Scan for the cell matching the given text and deliver its (X, Y) coordinate at center. 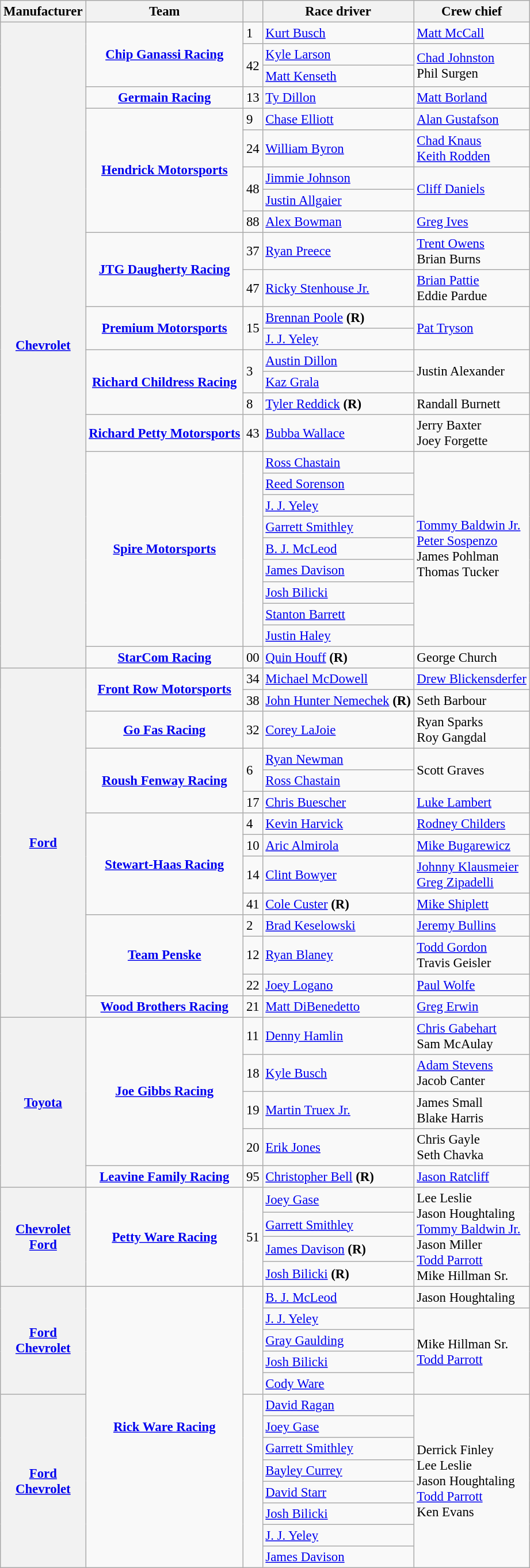
13 (253, 98)
Toyota (43, 1102)
Greg Erwin (472, 1006)
Todd Gordon Travis Geisler (472, 956)
12 (253, 956)
Go Fas Racing (165, 730)
James Davison (R) (338, 1249)
Petty Ware Racing (165, 1237)
Front Row Motorsports (165, 690)
Reed Sorenson (338, 484)
Stanton Barrett (338, 614)
James Small Blake Harris (472, 1110)
9 (253, 120)
Kyle Larson (338, 55)
Ryan Preece (338, 251)
51 (253, 1237)
4 (253, 824)
Lee Leslie Jason Houghtaling Tommy Baldwin Jr. Jason Miller Todd Parrott Mike Hillman Sr. (472, 1237)
Randall Burnett (472, 404)
18 (253, 1073)
Scott Graves (472, 769)
32 (253, 730)
Kaz Grala (338, 382)
Mike Shiplett (472, 904)
1 (253, 33)
24 (253, 148)
Matt DiBenedetto (338, 1006)
Tommy Baldwin Jr. Peter Sospenzo James Pohlman Thomas Tucker (472, 549)
Chris Buescher (338, 803)
Jeremy Bullins (472, 926)
Ford (43, 843)
Matt Kenseth (338, 76)
22 (253, 985)
Team Penske (165, 956)
42 (253, 66)
15 (253, 328)
Ryan Sparks Roy Gangdal (472, 730)
Ryan Newman (338, 759)
Richard Childress Racing (165, 382)
Alex Bowman (338, 221)
Roush Fenway Racing (165, 781)
34 (253, 679)
11 (253, 1036)
Justin Alexander (472, 371)
Bayley Currey (338, 1470)
Tyler Reddick (R) (338, 404)
95 (253, 1176)
Erik Jones (338, 1148)
Chase Elliott (338, 120)
Kevin Harvick (338, 824)
Cliff Daniels (472, 189)
Joe Gibbs Racing (165, 1091)
Adam Stevens Jacob Canter (472, 1073)
Trent Owens Brian Burns (472, 251)
Ty Dillon (338, 98)
Brian Pattie Eddie Pardue (472, 287)
Alan Gustafson (472, 120)
Hendrick Motorsports (165, 170)
Chad Johnston Phil Surgen (472, 66)
Johnny Klausmeier Greg Zipadelli (472, 875)
Drew Blickensderfer (472, 679)
38 (253, 700)
Gray Gaulding (338, 1341)
Martin Truex Jr. (338, 1110)
David Ragan (338, 1405)
Stewart-Haas Racing (165, 864)
Manufacturer (43, 11)
Mike Bugarewicz (472, 846)
Germain Racing (165, 98)
Justin Allgaier (338, 200)
Justin Haley (338, 635)
Ricky Stenhouse Jr. (338, 287)
Leavine Family Racing (165, 1176)
21 (253, 1006)
00 (253, 657)
47 (253, 287)
Mike Hillman Sr. Todd Parrott (472, 1351)
88 (253, 221)
Clint Bowyer (338, 875)
Crew chief (472, 11)
Rick Ware Racing (165, 1427)
JTG Daugherty Racing (165, 269)
Josh Bilicki (R) (338, 1274)
Quin Houff (R) (338, 657)
Austin Dillon (338, 361)
41 (253, 904)
Luke Lambert (472, 803)
20 (253, 1148)
Paul Wolfe (472, 985)
Richard Petty Motorsports (165, 434)
Kurt Busch (338, 33)
Rodney Childers (472, 824)
Seth Barbour (472, 700)
Ryan Blaney (338, 956)
Race driver (338, 11)
Christopher Bell (R) (338, 1176)
David Starr (338, 1492)
Jerry Baxter Joey Forgette (472, 434)
Chris Gayle Seth Chavka (472, 1148)
Spire Motorsports (165, 549)
6 (253, 769)
Cole Custer (R) (338, 904)
Corey LaJoie (338, 730)
Aric Almirola (338, 846)
Kyle Busch (338, 1073)
Chip Ganassi Racing (165, 55)
StarCom Racing (165, 657)
Jimmie Johnson (338, 178)
14 (253, 875)
Matt Borland (472, 98)
Joey Logano (338, 985)
Chad Knaus Keith Rodden (472, 148)
3 (253, 371)
Jason Ratcliff (472, 1176)
Brennan Poole (R) (338, 317)
2 (253, 926)
Greg Ives (472, 221)
George Church (472, 657)
10 (253, 846)
Chris Gabehart Sam McAulay (472, 1036)
Chevrolet (43, 345)
Denny Hamlin (338, 1036)
17 (253, 803)
Bubba Wallace (338, 434)
Cody Ware (338, 1384)
37 (253, 251)
Wood Brothers Racing (165, 1006)
Team (165, 11)
43 (253, 434)
48 (253, 189)
Premium Motorsports (165, 328)
Brad Keselowski (338, 926)
John Hunter Nemechek (R) (338, 700)
Derrick Finley Lee Leslie Jason Houghtaling Todd Parrott Ken Evans (472, 1481)
Matt McCall (472, 33)
8 (253, 404)
Chevrolet Ford (43, 1237)
William Byron (338, 148)
Michael McDowell (338, 679)
19 (253, 1110)
Pat Tryson (472, 328)
Jason Houghtaling (472, 1297)
